Locate the cell with the specified text and output its (X, Y) center coordinate. 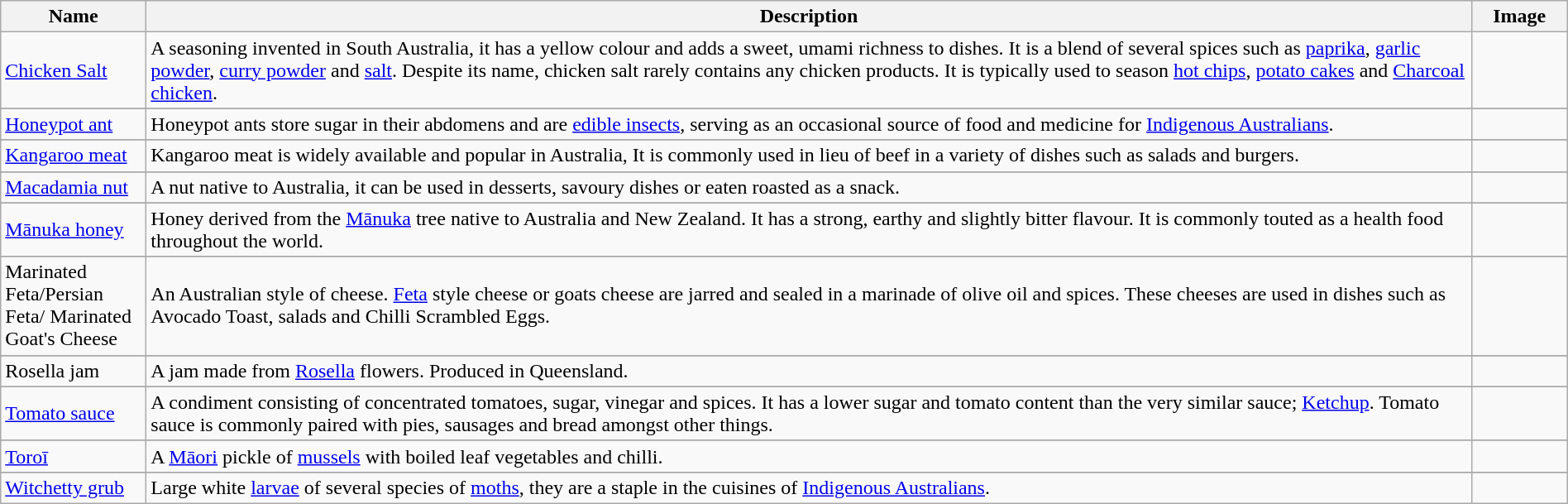
Image (1519, 17)
Macadamia nut (74, 187)
A nut native to Australia, it can be used in desserts, savoury dishes or eaten roasted as a snack. (809, 187)
Kangaroo meat (74, 156)
Chicken Salt (74, 70)
Description (809, 17)
Tomato sauce (74, 414)
Toroī (74, 456)
Kangaroo meat is widely available and popular in Australia, It is commonly used in lieu of beef in a variety of dishes such as salads and burgers. (809, 156)
Name (74, 17)
A jam made from Rosella flowers. Produced in Queensland. (809, 371)
Marinated Feta/Persian Feta/ Marinated Goat's Cheese (74, 306)
Honeypot ant (74, 124)
Witchetty grub (74, 487)
Rosella jam (74, 371)
Honeypot ants store sugar in their abdomens and are edible insects, serving as an occasional source of food and medicine for Indigenous Australians. (809, 124)
A Māori pickle of mussels with boiled leaf vegetables and chilli. (809, 456)
Mānuka honey (74, 230)
Large white larvae of several species of moths, they are a staple in the cuisines of Indigenous Australians. (809, 487)
